Return (x, y) of the center of cell containing provided text 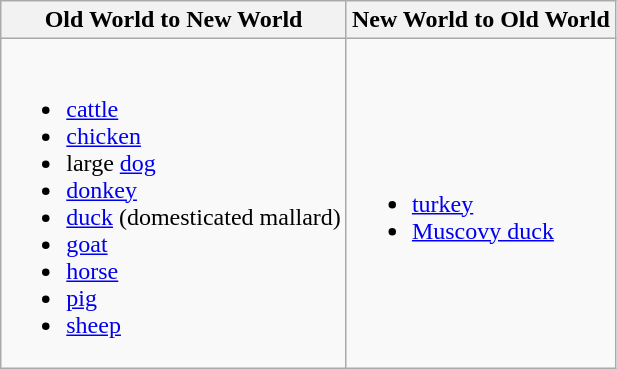
cattlechickenlarge dogdonkeyduck (domesticated mallard)goathorsepigsheep (174, 204)
turkeyMuscovy duck (480, 204)
New World to Old World (480, 20)
Old World to New World (174, 20)
